Search for the cell housing the specified text and yield its [X, Y] center coordinate. 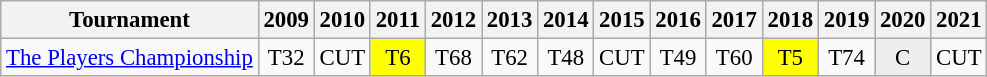
2011 [398, 20]
T68 [453, 58]
2015 [622, 20]
T60 [734, 58]
2014 [566, 20]
2016 [678, 20]
2021 [959, 20]
T48 [566, 58]
2012 [453, 20]
Tournament [130, 20]
2018 [790, 20]
2017 [734, 20]
T32 [286, 58]
T5 [790, 58]
2010 [342, 20]
T62 [510, 58]
The Players Championship [130, 58]
2020 [903, 20]
T49 [678, 58]
2013 [510, 20]
T6 [398, 58]
C [903, 58]
T74 [846, 58]
2019 [846, 20]
2009 [286, 20]
